Return (X, Y) of the center of cell containing provided text 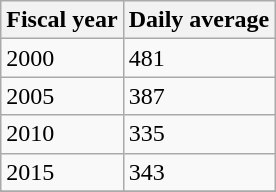
2000 (62, 58)
Daily average (199, 20)
Fiscal year (62, 20)
481 (199, 58)
343 (199, 172)
2005 (62, 96)
2015 (62, 172)
335 (199, 134)
2010 (62, 134)
387 (199, 96)
